Output the [x, y] coordinate of the center of the cell containing the given text.  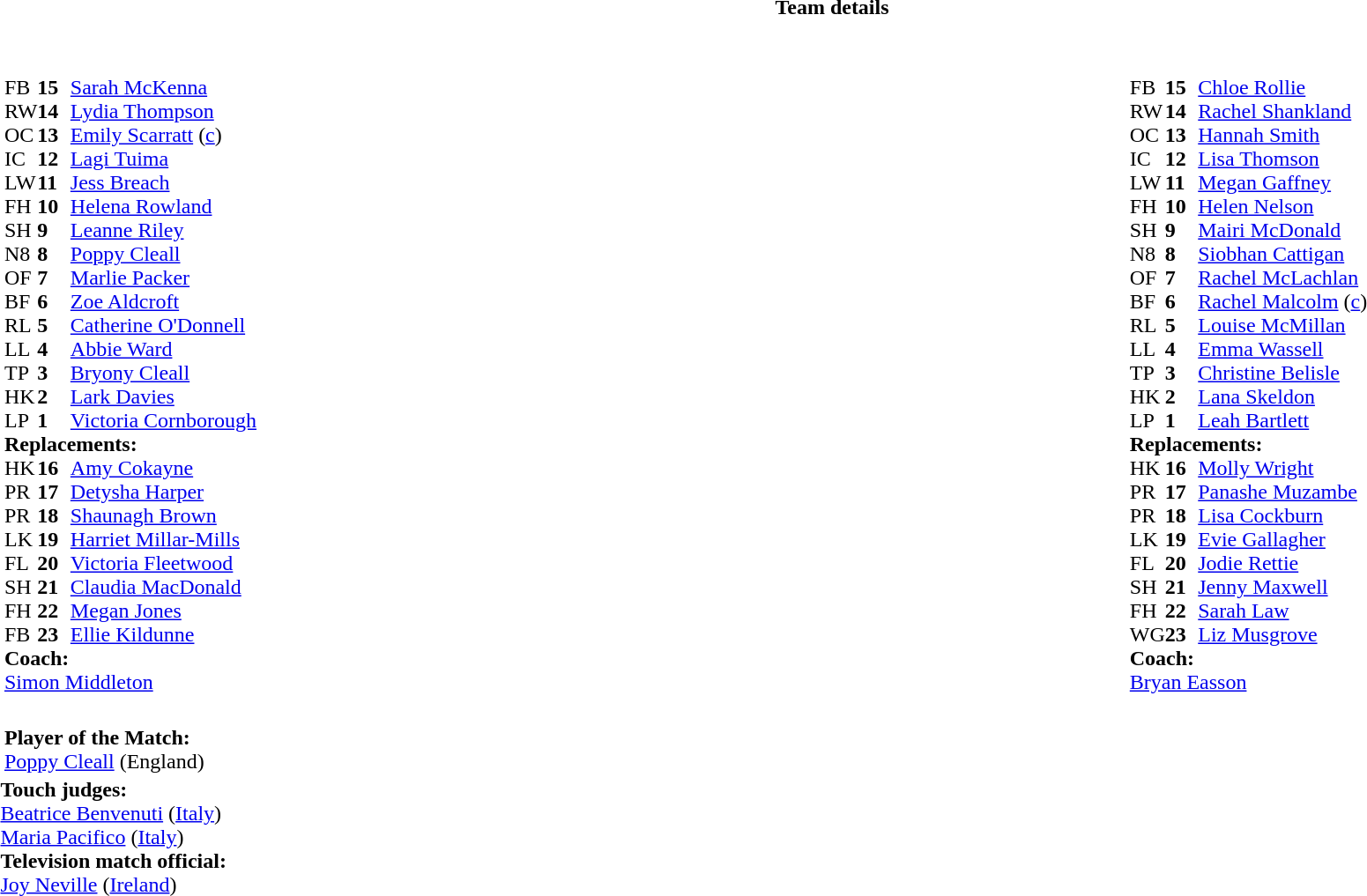
Leah Bartlett [1282, 421]
Rachel McLachlan [1282, 278]
Emma Wassell [1282, 349]
Abbie Ward [164, 349]
Siobhan Cattigan [1282, 254]
WG [1148, 634]
Lark Davies [164, 396]
Helen Nelson [1282, 206]
Bryan Easson [1248, 682]
Zoe Aldcroft [164, 301]
Megan Jones [164, 611]
Megan Gaffney [1282, 183]
Marlie Packer [164, 278]
Claudia MacDonald [164, 587]
Harriet Millar-Mills [164, 539]
Sarah McKenna [164, 88]
Jodie Rettie [1282, 564]
Chloe Rollie [1282, 88]
Catherine O'Donnell [164, 326]
Shaunagh Brown [164, 516]
Liz Musgrove [1282, 634]
Lisa Cockburn [1282, 516]
Panashe Muzambe [1282, 492]
Jenny Maxwell [1282, 587]
Christine Belisle [1282, 374]
Rachel Malcolm (c) [1282, 301]
Rachel Shankland [1282, 111]
Emily Scarratt (c) [164, 136]
Simon Middleton [130, 682]
Helena Rowland [164, 206]
Bryony Cleall [164, 374]
Amy Cokayne [164, 469]
Evie Gallagher [1282, 539]
Poppy Cleall [164, 254]
Victoria Cornborough [164, 421]
Louise McMillan [1282, 326]
Molly Wright [1282, 469]
Mairi McDonald [1282, 231]
Lagi Tuima [164, 159]
Ellie Kildunne [164, 634]
Lisa Thomson [1282, 159]
Detysha Harper [164, 492]
Hannah Smith [1282, 136]
Victoria Fleetwood [164, 564]
Lana Skeldon [1282, 396]
Leanne Riley [164, 231]
Lydia Thompson [164, 111]
Sarah Law [1282, 611]
Jess Breach [164, 183]
